For the text-containing cell, return its midpoint in [x, y] coordinate format. 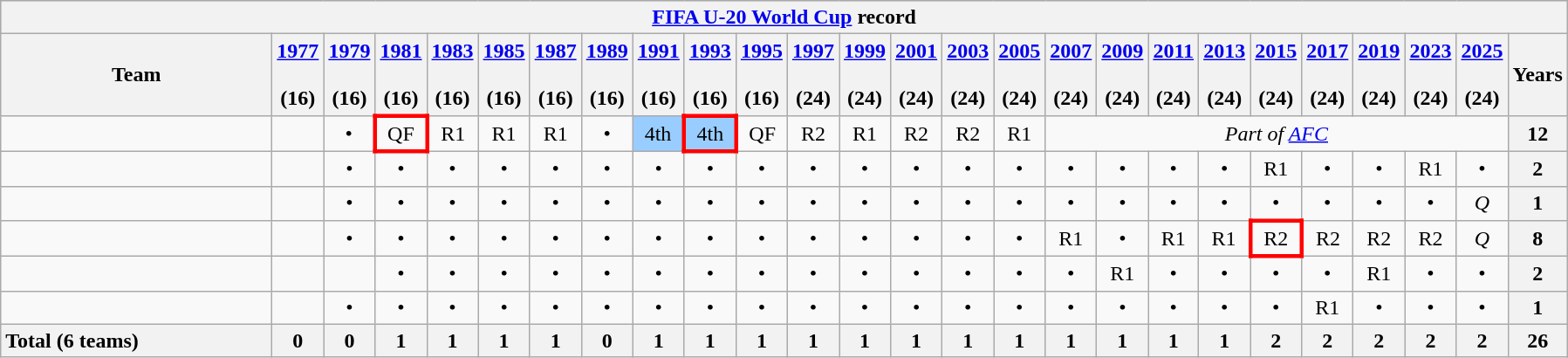
8 [1537, 239]
Team [136, 75]
2007(24) [1072, 75]
1981(16) [401, 75]
1987(16) [555, 75]
1985(16) [504, 75]
1999(24) [866, 75]
2015(24) [1276, 75]
2009(24) [1122, 75]
2001(24) [916, 75]
1995(16) [761, 75]
1997(24) [813, 75]
2005(24) [1019, 75]
1993(16) [710, 75]
2003(24) [969, 75]
12 [1537, 133]
1991(16) [658, 75]
2013(24) [1225, 75]
2017(24) [1328, 75]
1989(16) [607, 75]
26 [1537, 341]
Total (6 teams) [136, 341]
1983(16) [452, 75]
Part of AFC [1277, 133]
Years [1537, 75]
2023(24) [1431, 75]
2011(24) [1174, 75]
2025(24) [1482, 75]
2019(24) [1379, 75]
1977(16) [298, 75]
FIFA U-20 World Cup record [784, 17]
1979(16) [349, 75]
